From the cell containing the given text, extract its center point as (X, Y) coordinate. 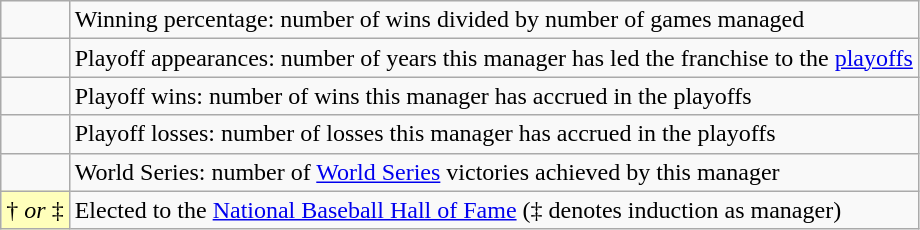
Elected to the National Baseball Hall of Fame (‡ denotes induction as manager) (494, 210)
Winning percentage: number of wins divided by number of games managed (494, 20)
Playoff wins: number of wins this manager has accrued in the playoffs (494, 96)
Playoff appearances: number of years this manager has led the franchise to the playoffs (494, 58)
World Series: number of World Series victories achieved by this manager (494, 172)
Playoff losses: number of losses this manager has accrued in the playoffs (494, 134)
† or ‡ (35, 210)
